Extract the [X, Y] coordinate from the center of the cell holding the provided text.  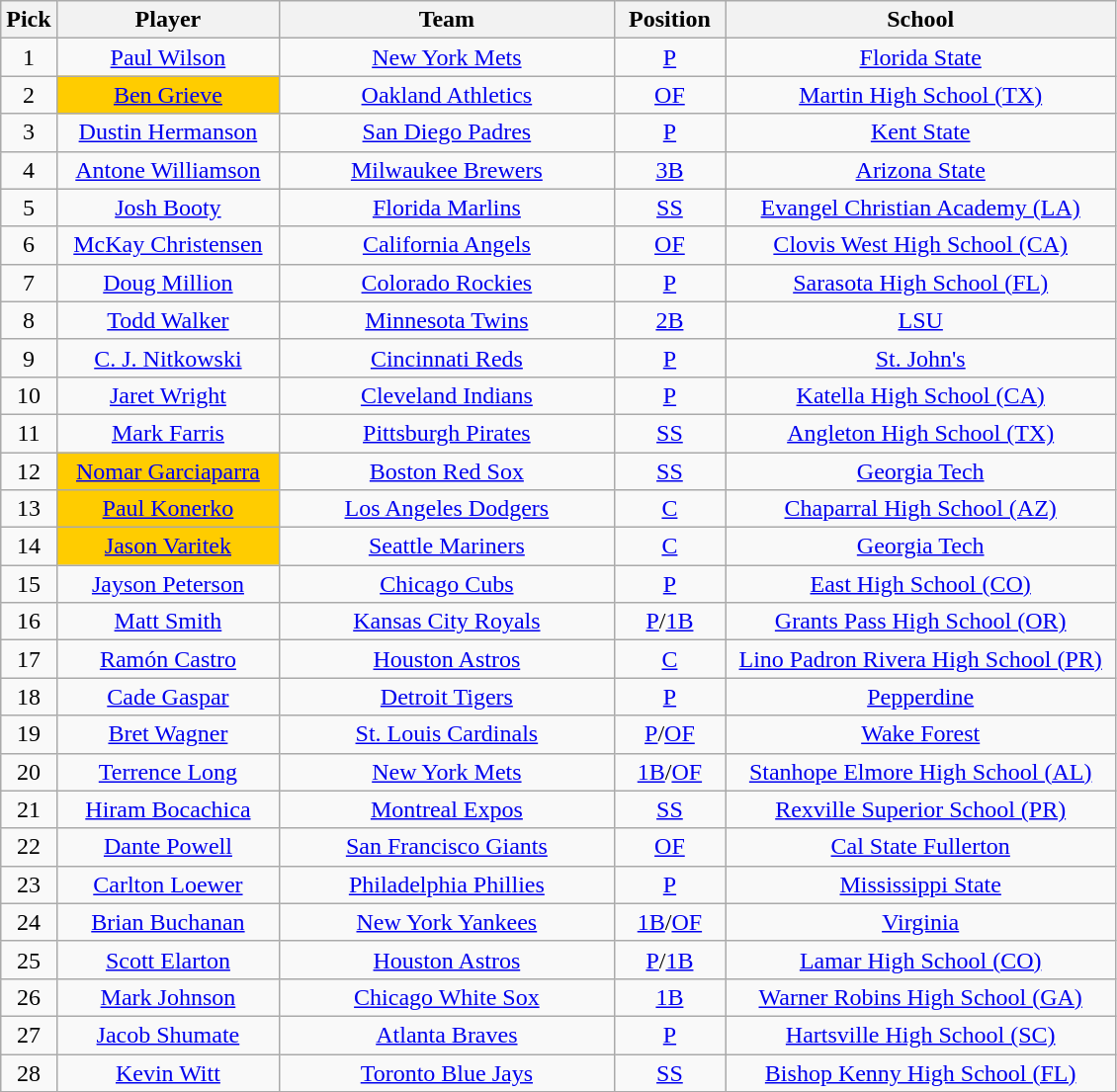
4 [29, 170]
Bret Wagner [168, 734]
Player [168, 20]
St. Louis Cardinals [447, 734]
Virginia [921, 922]
Boston Red Sox [447, 471]
Montreal Expos [447, 809]
Seattle Mariners [447, 546]
Nomar Garciaparra [168, 471]
Pepperdine [921, 697]
Jayson Peterson [168, 584]
Florida State [921, 57]
Chicago Cubs [447, 584]
Matt Smith [168, 622]
6 [29, 245]
20 [29, 772]
Paul Konerko [168, 509]
3B [670, 170]
18 [29, 697]
Hiram Bocachica [168, 809]
19 [29, 734]
Stanhope Elmore High School (AL) [921, 772]
Colorado Rockies [447, 283]
Angleton High School (TX) [921, 433]
Lino Padron Rivera High School (PR) [921, 659]
Todd Walker [168, 320]
17 [29, 659]
Paul Wilson [168, 57]
Los Angeles Dodgers [447, 509]
McKay Christensen [168, 245]
California Angels [447, 245]
New York Yankees [447, 922]
2 [29, 95]
15 [29, 584]
Martin High School (TX) [921, 95]
Kevin Witt [168, 1072]
Hartsville High School (SC) [921, 1035]
Atlanta Braves [447, 1035]
Minnesota Twins [447, 320]
21 [29, 809]
Pittsburgh Pirates [447, 433]
Mark Johnson [168, 997]
C. J. Nitkowski [168, 358]
1B [670, 997]
Chicago White Sox [447, 997]
Kent State [921, 132]
Josh Booty [168, 208]
Cleveland Indians [447, 395]
Jason Varitek [168, 546]
Position [670, 20]
Doug Million [168, 283]
Carlton Loewer [168, 884]
Team [447, 20]
25 [29, 960]
Ben Grieve [168, 95]
School [921, 20]
14 [29, 546]
LSU [921, 320]
East High School (CO) [921, 584]
7 [29, 283]
Evangel Christian Academy (LA) [921, 208]
Scott Elarton [168, 960]
1 [29, 57]
2B [670, 320]
Pick [29, 20]
9 [29, 358]
28 [29, 1072]
Clovis West High School (CA) [921, 245]
Dustin Hermanson [168, 132]
16 [29, 622]
3 [29, 132]
Cade Gaspar [168, 697]
Philadelphia Phillies [447, 884]
Wake Forest [921, 734]
5 [29, 208]
Sarasota High School (FL) [921, 283]
Detroit Tigers [447, 697]
Cincinnati Reds [447, 358]
Florida Marlins [447, 208]
Katella High School (CA) [921, 395]
San Diego Padres [447, 132]
27 [29, 1035]
23 [29, 884]
Jaret Wright [168, 395]
Chaparral High School (AZ) [921, 509]
Kansas City Royals [447, 622]
Milwaukee Brewers [447, 170]
Lamar High School (CO) [921, 960]
Cal State Fullerton [921, 847]
Warner Robins High School (GA) [921, 997]
Mississippi State [921, 884]
13 [29, 509]
10 [29, 395]
San Francisco Giants [447, 847]
24 [29, 922]
Terrence Long [168, 772]
Jacob Shumate [168, 1035]
11 [29, 433]
26 [29, 997]
Brian Buchanan [168, 922]
8 [29, 320]
Oakland Athletics [447, 95]
Bishop Kenny High School (FL) [921, 1072]
Rexville Superior School (PR) [921, 809]
Grants Pass High School (OR) [921, 622]
Toronto Blue Jays [447, 1072]
Ramón Castro [168, 659]
P/OF [670, 734]
12 [29, 471]
Arizona State [921, 170]
22 [29, 847]
St. John's [921, 358]
Dante Powell [168, 847]
Antone Williamson [168, 170]
Mark Farris [168, 433]
